Return the [X, Y] coordinate for the center point of the cell that contains the specified text.  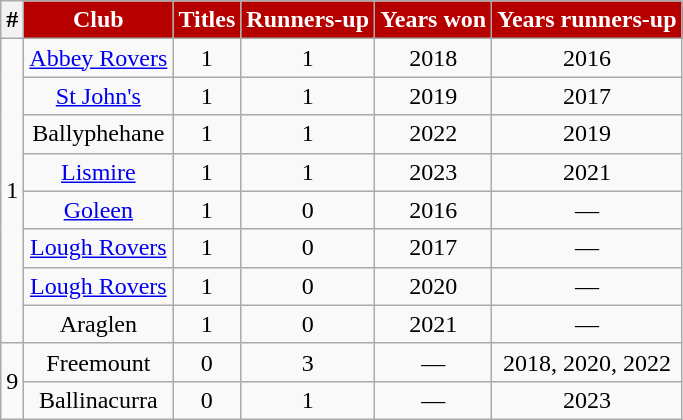
Years won [434, 20]
Club [98, 20]
2018 [434, 58]
2018, 2020, 2022 [587, 362]
Goleen [98, 210]
3 [308, 362]
Ballyphehane [98, 134]
9 [12, 381]
Runners-up [308, 20]
# [12, 20]
Araglen [98, 324]
Ballinacurra [98, 400]
St John's [98, 96]
Years runners-up [587, 20]
Titles [207, 20]
Lismire [98, 172]
Abbey Rovers [98, 58]
2022 [434, 134]
Freemount [98, 362]
2020 [434, 286]
